Locate the cell with the specified text and output its (x, y) center coordinate. 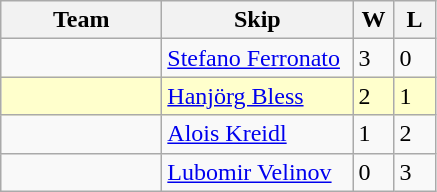
Skip (258, 20)
W (374, 20)
L (414, 20)
Alois Kreidl (258, 134)
Hanjörg Bless (258, 96)
Team (82, 20)
Stefano Ferronato (258, 58)
Lubomir Velinov (258, 172)
